Output the (X, Y) coordinate of the center of the cell containing the given text.  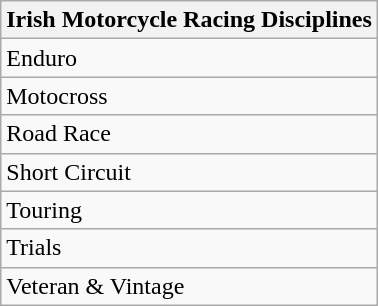
Trials (190, 248)
Touring (190, 210)
Veteran & Vintage (190, 286)
Road Race (190, 134)
Enduro (190, 58)
Short Circuit (190, 172)
Motocross (190, 96)
Irish Motorcycle Racing Disciplines (190, 20)
